Return [x, y] of the center of cell containing provided text 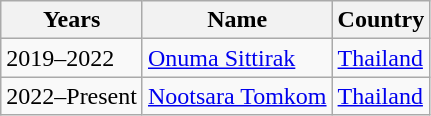
Years [72, 20]
Nootsara Tomkom [237, 96]
Onuma Sittirak [237, 58]
Name [237, 20]
Country [381, 20]
2022–Present [72, 96]
2019–2022 [72, 58]
